Find where the given text appears and provide that cell's center as [X, Y] coordinate. 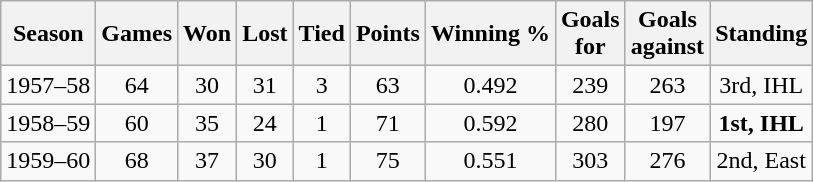
1958–59 [48, 123]
1959–60 [48, 161]
3 [322, 85]
280 [590, 123]
Points [388, 34]
68 [137, 161]
24 [265, 123]
0.551 [490, 161]
Lost [265, 34]
37 [208, 161]
Games [137, 34]
63 [388, 85]
Winning % [490, 34]
60 [137, 123]
64 [137, 85]
1st, IHL [762, 123]
2nd, East [762, 161]
263 [667, 85]
Goalsagainst [667, 34]
197 [667, 123]
0.492 [490, 85]
Standing [762, 34]
276 [667, 161]
239 [590, 85]
Goalsfor [590, 34]
75 [388, 161]
1957–58 [48, 85]
71 [388, 123]
Season [48, 34]
Won [208, 34]
35 [208, 123]
31 [265, 85]
3rd, IHL [762, 85]
Tied [322, 34]
303 [590, 161]
0.592 [490, 123]
